For the text-containing cell, return its midpoint in (x, y) coordinate format. 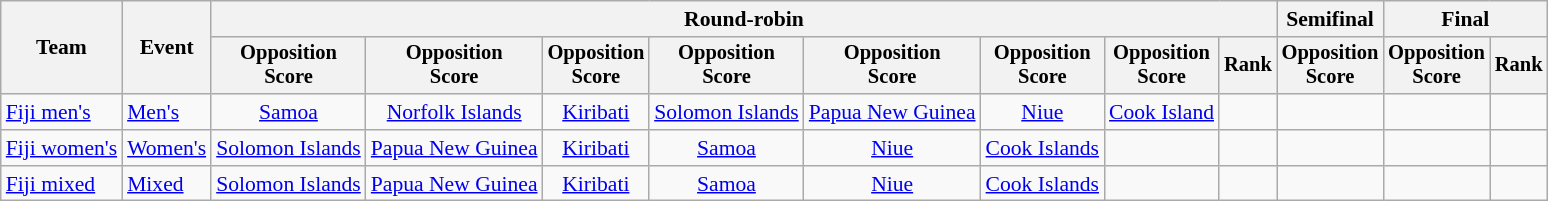
Men's (166, 112)
Round-robin (744, 19)
Norfolk Islands (454, 112)
Fiji women's (62, 148)
Fiji men's (62, 112)
Team (62, 48)
Final (1465, 19)
Cook Island (1162, 112)
Event (166, 48)
Cook Islands (1042, 148)
Semifinal (1330, 19)
Women's (166, 148)
